Extract the [x, y] coordinate from the center of the cell holding the provided text.  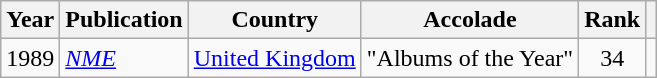
"Albums of the Year" [470, 58]
United Kingdom [274, 58]
34 [612, 58]
Country [274, 20]
NME [124, 58]
Rank [612, 20]
1989 [30, 58]
Accolade [470, 20]
Year [30, 20]
Publication [124, 20]
